From the cell containing the given text, extract its center point as [X, Y] coordinate. 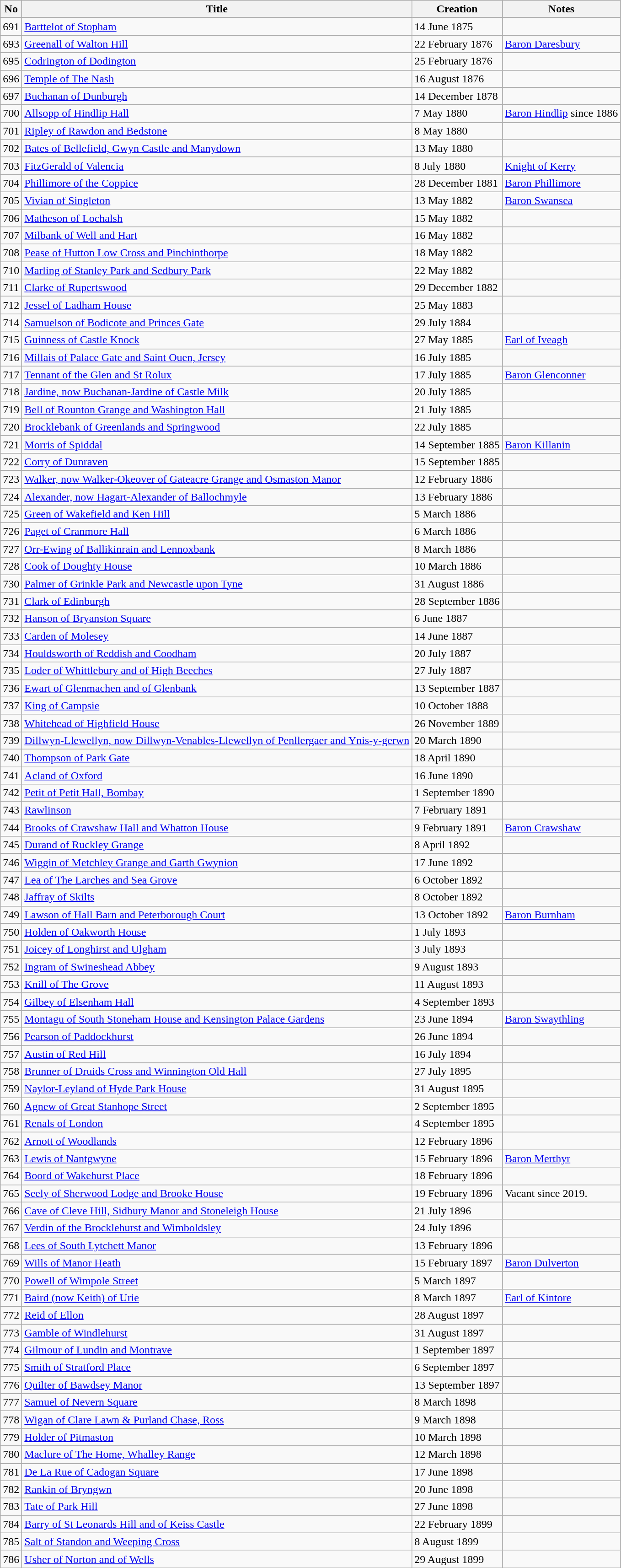
743 [11, 810]
752 [11, 967]
FitzGerald of Valencia [217, 166]
14 June 1887 [457, 636]
26 June 1894 [457, 1036]
11 August 1893 [457, 984]
13 February 1886 [457, 496]
No [11, 9]
Joicey of Longhirst and Ulgham [217, 949]
Maclure of The Home, Whalley Range [217, 1455]
748 [11, 897]
Baron Dulverton [561, 1263]
10 October 1888 [457, 706]
27 July 1887 [457, 671]
13 September 1897 [457, 1385]
25 February 1876 [457, 61]
783 [11, 1507]
766 [11, 1211]
Seely of Sherwood Lodge and Brooke House [217, 1193]
22 February 1876 [457, 44]
Arnott of Woodlands [217, 1141]
6 October 1892 [457, 880]
27 July 1895 [457, 1072]
Marling of Stanley Park and Sedbury Park [217, 270]
28 August 1897 [457, 1315]
700 [11, 113]
Bell of Rounton Grange and Washington Hall [217, 410]
Baron Swansea [561, 200]
747 [11, 880]
719 [11, 410]
14 September 1885 [457, 444]
31 August 1886 [457, 584]
16 June 1890 [457, 776]
Brocklebank of Greenlands and Springwood [217, 427]
17 June 1892 [457, 862]
762 [11, 1141]
28 December 1881 [457, 183]
769 [11, 1263]
774 [11, 1350]
734 [11, 653]
740 [11, 758]
780 [11, 1455]
763 [11, 1158]
Guinness of Castle Knock [217, 340]
Earl of Kintore [561, 1298]
Agnew of Great Stanhope Street [217, 1106]
9 August 1893 [457, 967]
696 [11, 79]
13 October 1892 [457, 915]
Buchanan of Dunburgh [217, 96]
14 June 1875 [457, 27]
Barry of St Leonards Hill and of Keiss Castle [217, 1524]
13 May 1880 [457, 148]
706 [11, 218]
721 [11, 444]
754 [11, 1002]
786 [11, 1559]
Baron Burnham [561, 915]
27 June 1898 [457, 1507]
21 July 1885 [457, 410]
Durand of Ruckley Grange [217, 845]
10 March 1886 [457, 566]
29 December 1882 [457, 288]
731 [11, 601]
761 [11, 1124]
704 [11, 183]
Morris of Spiddal [217, 444]
Montagu of South Stoneham House and Kensington Palace Gardens [217, 1019]
29 August 1899 [457, 1559]
Walker, now Walker-Okeover of Gateacre Grange and Osmaston Manor [217, 479]
8 August 1899 [457, 1541]
Dillwyn-Llewellyn, now Dillwyn-Venables-Llewellyn of Penllergaer and Ynis-y-gerwn [217, 740]
Corry of Dunraven [217, 462]
7 May 1880 [457, 113]
25 May 1883 [457, 305]
710 [11, 270]
775 [11, 1368]
Houldsworth of Reddish and Coodham [217, 653]
782 [11, 1489]
770 [11, 1280]
9 March 1898 [457, 1420]
Green of Wakefield and Ken Hill [217, 514]
764 [11, 1176]
Thompson of Park Gate [217, 758]
746 [11, 862]
739 [11, 740]
Wills of Manor Heath [217, 1263]
Notes [561, 9]
12 February 1886 [457, 479]
Clarke of Rupertswood [217, 288]
26 November 1889 [457, 723]
Creation [457, 9]
8 July 1880 [457, 166]
23 June 1894 [457, 1019]
Salt of Standon and Weeping Cross [217, 1541]
757 [11, 1054]
22 July 1885 [457, 427]
1 September 1897 [457, 1350]
De La Rue of Cadogan Square [217, 1472]
1 July 1893 [457, 932]
8 May 1880 [457, 131]
738 [11, 723]
726 [11, 532]
5 March 1897 [457, 1280]
Knill of The Grove [217, 984]
7 February 1891 [457, 810]
741 [11, 776]
Whitehead of Highfield House [217, 723]
Gilbey of Elsenham Hall [217, 1002]
3 July 1893 [457, 949]
5 March 1886 [457, 514]
727 [11, 549]
Lawson of Hall Barn and Peterborough Court [217, 915]
Knight of Kerry [561, 166]
15 May 1882 [457, 218]
10 March 1898 [457, 1437]
Baron Killanin [561, 444]
751 [11, 949]
785 [11, 1541]
15 February 1896 [457, 1158]
691 [11, 27]
17 July 1885 [457, 375]
16 July 1894 [457, 1054]
Reid of Ellon [217, 1315]
Lees of South Lytchett Manor [217, 1245]
Title [217, 9]
16 August 1876 [457, 79]
Loder of Whittlebury and of High Beeches [217, 671]
19 February 1896 [457, 1193]
13 February 1896 [457, 1245]
Usher of Norton and of Wells [217, 1559]
Gamble of Windlehurst [217, 1333]
Lewis of Nantgwyne [217, 1158]
Baird (now Keith) of Urie [217, 1298]
21 July 1896 [457, 1211]
744 [11, 828]
6 June 1887 [457, 619]
Ripley of Rawdon and Bedstone [217, 131]
Wigan of Clare Lawn & Purland Chase, Ross [217, 1420]
8 October 1892 [457, 897]
15 September 1885 [457, 462]
4 September 1895 [457, 1124]
Baron Glenconner [561, 375]
Austin of Red Hill [217, 1054]
732 [11, 619]
Millais of Palace Gate and Saint Ouen, Jersey [217, 357]
Holden of Oakworth House [217, 932]
16 July 1885 [457, 357]
Phillimore of the Coppice [217, 183]
Jessel of Ladham House [217, 305]
736 [11, 688]
758 [11, 1072]
20 July 1887 [457, 653]
Holder of Pitmaston [217, 1437]
Acland of Oxford [217, 776]
Petit of Petit Hall, Bombay [217, 793]
Powell of Wimpole Street [217, 1280]
1 September 1890 [457, 793]
Baron Crawshaw [561, 828]
18 April 1890 [457, 758]
24 July 1896 [457, 1228]
Smith of Stratford Place [217, 1368]
King of Campsie [217, 706]
705 [11, 200]
8 March 1886 [457, 549]
Lea of The Larches and Sea Grove [217, 880]
6 March 1886 [457, 532]
22 February 1899 [457, 1524]
20 March 1890 [457, 740]
703 [11, 166]
760 [11, 1106]
Jaffray of Skilts [217, 897]
724 [11, 496]
755 [11, 1019]
Allsopp of Hindlip Hall [217, 113]
Paget of Cranmore Hall [217, 532]
28 September 1886 [457, 601]
773 [11, 1333]
784 [11, 1524]
742 [11, 793]
Pearson of Paddockhurst [217, 1036]
Codrington of Dodington [217, 61]
730 [11, 584]
722 [11, 462]
Cave of Cleve Hill, Sidbury Manor and Stoneleigh House [217, 1211]
759 [11, 1089]
Baron Phillimore [561, 183]
4 September 1893 [457, 1002]
768 [11, 1245]
772 [11, 1315]
Baron Hindlip since 1886 [561, 113]
Palmer of Grinkle Park and Newcastle upon Tyne [217, 584]
715 [11, 340]
Cook of Doughty House [217, 566]
Baron Daresbury [561, 44]
Clark of Edinburgh [217, 601]
750 [11, 932]
6 September 1897 [457, 1368]
778 [11, 1420]
18 February 1896 [457, 1176]
Samuelson of Bodicote and Princes Gate [217, 323]
Verdin of the Brocklehurst and Wimboldsley [217, 1228]
29 July 1884 [457, 323]
Temple of The Nash [217, 79]
27 May 1885 [457, 340]
31 August 1895 [457, 1089]
Tennant of the Glen and St Rolux [217, 375]
777 [11, 1402]
Pease of Hutton Low Cross and Pinchinthorpe [217, 253]
15 February 1897 [457, 1263]
693 [11, 44]
712 [11, 305]
Orr-Ewing of Ballikinrain and Lennoxbank [217, 549]
735 [11, 671]
767 [11, 1228]
16 May 1882 [457, 236]
717 [11, 375]
Alexander, now Hagart-Alexander of Ballochmyle [217, 496]
Wiggin of Metchley Grange and Garth Gwynion [217, 862]
8 April 1892 [457, 845]
749 [11, 915]
18 May 1882 [457, 253]
13 September 1887 [457, 688]
12 February 1896 [457, 1141]
745 [11, 845]
8 March 1897 [457, 1298]
Bates of Bellefield, Gwyn Castle and Manydown [217, 148]
720 [11, 427]
Ewart of Glenmachen and of Glenbank [217, 688]
20 July 1885 [457, 392]
701 [11, 131]
Quilter of Bawdsey Manor [217, 1385]
Ingram of Swineshead Abbey [217, 967]
Tate of Park Hill [217, 1507]
Brooks of Crawshaw Hall and Whatton House [217, 828]
702 [11, 148]
8 March 1898 [457, 1402]
Milbank of Well and Hart [217, 236]
17 June 1898 [457, 1472]
Earl of Iveagh [561, 340]
31 August 1897 [457, 1333]
20 June 1898 [457, 1489]
716 [11, 357]
Jardine, now Buchanan-Jardine of Castle Milk [217, 392]
753 [11, 984]
718 [11, 392]
Baron Swaythling [561, 1019]
725 [11, 514]
Renals of London [217, 1124]
Carden of Molesey [217, 636]
Rankin of Bryngwn [217, 1489]
733 [11, 636]
14 December 1878 [457, 96]
728 [11, 566]
Hanson of Bryanston Square [217, 619]
Matheson of Lochalsh [217, 218]
Rawlinson [217, 810]
Brunner of Druids Cross and Winnington Old Hall [217, 1072]
779 [11, 1437]
771 [11, 1298]
708 [11, 253]
Baron Merthyr [561, 1158]
765 [11, 1193]
22 May 1882 [457, 270]
711 [11, 288]
Boord of Wakehurst Place [217, 1176]
781 [11, 1472]
Vivian of Singleton [217, 200]
723 [11, 479]
13 May 1882 [457, 200]
Samuel of Nevern Square [217, 1402]
714 [11, 323]
9 February 1891 [457, 828]
Vacant since 2019. [561, 1193]
Barttelot of Stopham [217, 27]
12 March 1898 [457, 1455]
Greenall of Walton Hill [217, 44]
756 [11, 1036]
2 September 1895 [457, 1106]
707 [11, 236]
Gilmour of Lundin and Montrave [217, 1350]
776 [11, 1385]
Naylor-Leyland of Hyde Park House [217, 1089]
737 [11, 706]
695 [11, 61]
697 [11, 96]
